Determine the [X, Y] coordinate at the center of the cell enclosing the given text.  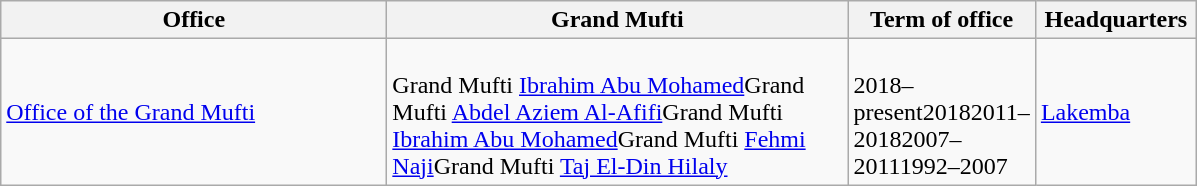
Grand Mufti [618, 20]
Office [194, 20]
Term of office [942, 20]
Office of the Grand Mufti [194, 112]
Grand Mufti Ibrahim Abu MohamedGrand Mufti Abdel Aziem Al-AfifiGrand Mufti Ibrahim Abu MohamedGrand Mufti Fehmi NajiGrand Mufti Taj El-Din Hilaly [618, 112]
2018–present20182011–20182007–20111992–2007 [942, 112]
Lakemba [1116, 112]
Headquarters [1116, 20]
